Output the [x, y] coordinate of the center of the cell containing the given text.  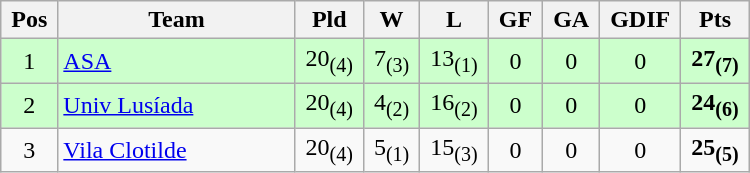
2 [30, 105]
5(1) [391, 150]
GDIF [640, 20]
16(2) [454, 105]
25(5) [716, 150]
Pos [30, 20]
ASA [176, 61]
Vila Clotilde [176, 150]
GA [572, 20]
W [391, 20]
27(7) [716, 61]
24(6) [716, 105]
7(3) [391, 61]
1 [30, 61]
3 [30, 150]
GF [515, 20]
15(3) [454, 150]
Pts [716, 20]
13(1) [454, 61]
Pld [329, 20]
Univ Lusíada [176, 105]
L [454, 20]
4(2) [391, 105]
Team [176, 20]
